Find where the given text appears and provide that cell's center as (X, Y) coordinate. 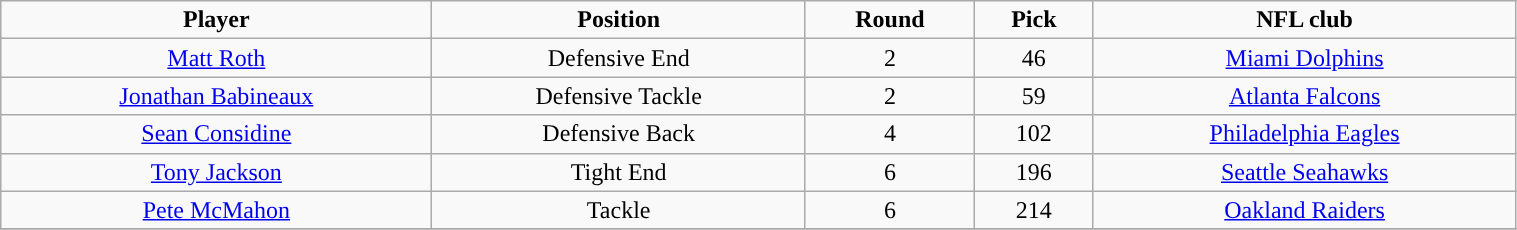
4 (890, 134)
196 (1034, 172)
Miami Dolphins (1304, 58)
Oakland Raiders (1304, 210)
Tackle (618, 210)
214 (1034, 210)
Tight End (618, 172)
59 (1034, 96)
46 (1034, 58)
Sean Considine (216, 134)
Tony Jackson (216, 172)
Defensive Tackle (618, 96)
Round (890, 20)
Position (618, 20)
Matt Roth (216, 58)
Atlanta Falcons (1304, 96)
102 (1034, 134)
Philadelphia Eagles (1304, 134)
Defensive Back (618, 134)
NFL club (1304, 20)
Pick (1034, 20)
Seattle Seahawks (1304, 172)
Defensive End (618, 58)
Player (216, 20)
Pete McMahon (216, 210)
Jonathan Babineaux (216, 96)
